Extract the (x, y) coordinate from the center of the cell holding the provided text.  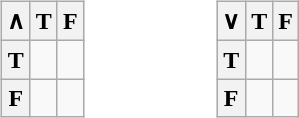
∨ (232, 21)
∧ (16, 21)
